Return the [x, y] coordinate for the center point of the cell that contains the specified text.  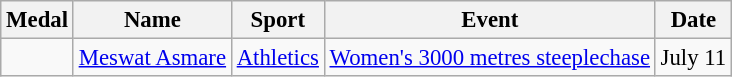
Date [693, 20]
Name [152, 20]
Athletics [278, 58]
Event [490, 20]
July 11 [693, 58]
Sport [278, 20]
Meswat Asmare [152, 58]
Medal [38, 20]
Women's 3000 metres steeplechase [490, 58]
